Search for the cell housing the specified text and yield its [X, Y] center coordinate. 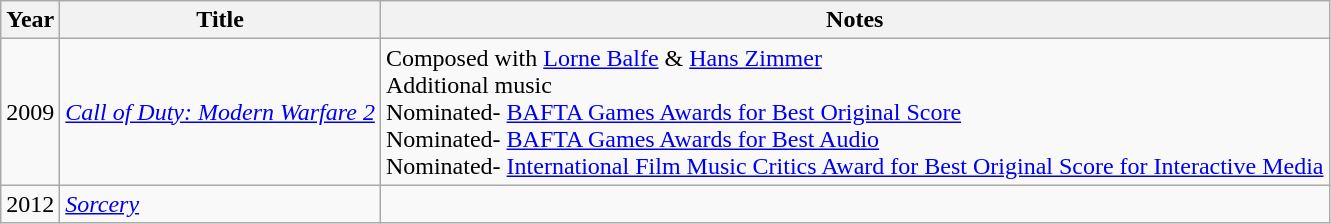
2012 [30, 204]
Year [30, 20]
Notes [854, 20]
2009 [30, 112]
Sorcery [220, 204]
Call of Duty: Modern Warfare 2 [220, 112]
Title [220, 20]
